For the text-containing cell, return its midpoint in [X, Y] coordinate format. 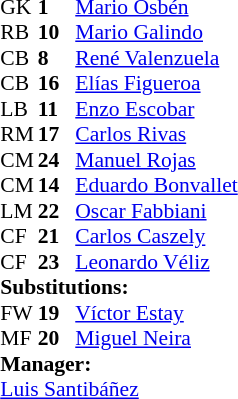
19 [57, 313]
RB [19, 33]
8 [57, 58]
21 [57, 237]
20 [57, 339]
Eduardo Bonvallet [156, 185]
LM [19, 211]
23 [57, 262]
Manuel Rojas [156, 160]
Enzo Escobar [156, 109]
11 [57, 109]
16 [57, 83]
17 [57, 135]
Víctor Estay [156, 313]
Elías Figueroa [156, 83]
Leonardo Véliz [156, 262]
10 [57, 33]
14 [57, 185]
MF [19, 339]
Carlos Caszely [156, 237]
RM [19, 135]
Miguel Neira [156, 339]
Carlos Rivas [156, 135]
Oscar Fabbiani [156, 211]
Mario Galindo [156, 33]
Manager: [118, 364]
LB [19, 109]
Substitutions: [118, 287]
22 [57, 211]
FW [19, 313]
24 [57, 160]
René Valenzuela [156, 58]
